Output the (x, y) coordinate of the center of the cell containing the given text.  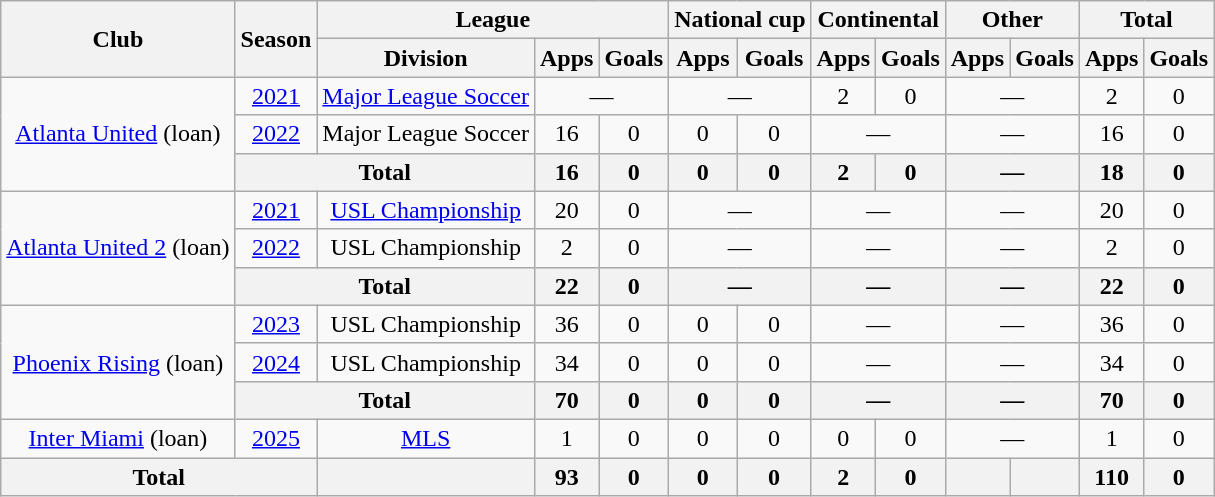
93 (566, 477)
Division (426, 58)
Inter Miami (loan) (118, 438)
League (493, 20)
Atlanta United (loan) (118, 134)
2023 (276, 324)
Club (118, 39)
Phoenix Rising (loan) (118, 362)
National cup (740, 20)
110 (1111, 477)
2025 (276, 438)
Other (1012, 20)
Season (276, 39)
2024 (276, 362)
Atlanta United 2 (loan) (118, 248)
MLS (426, 438)
Continental (878, 20)
18 (1111, 172)
